Locate the cell with the specified text and output its [X, Y] center coordinate. 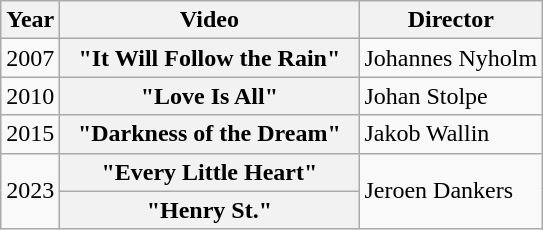
2015 [30, 134]
Year [30, 20]
2007 [30, 58]
Director [451, 20]
"It Will Follow the Rain" [210, 58]
Johannes Nyholm [451, 58]
Johan Stolpe [451, 96]
Video [210, 20]
"Henry St." [210, 210]
"Every Little Heart" [210, 172]
Jeroen Dankers [451, 191]
"Love Is All" [210, 96]
"Darkness of the Dream" [210, 134]
2010 [30, 96]
Jakob Wallin [451, 134]
2023 [30, 191]
